Identify which cell holds the provided text, then report its (x, y) central coordinate. 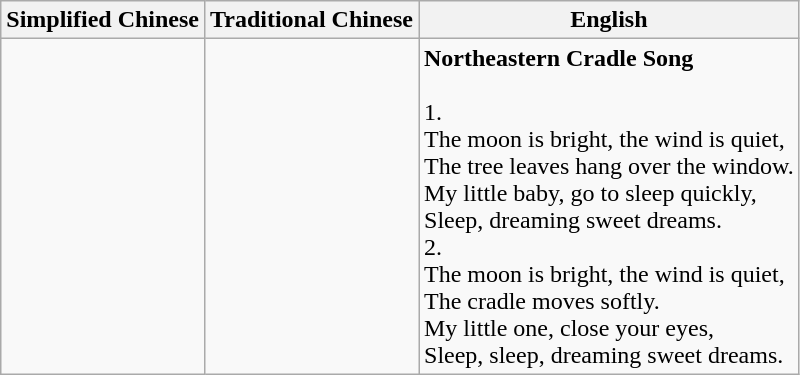
Simplified Chinese (103, 20)
English (608, 20)
Traditional Chinese (312, 20)
